Search for the cell housing the specified text and yield its [x, y] center coordinate. 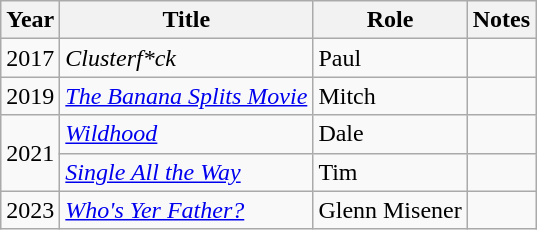
Dale [390, 134]
2017 [30, 58]
Who's Yer Father? [186, 210]
Mitch [390, 96]
Tim [390, 172]
2023 [30, 210]
Clusterf*ck [186, 58]
Wildhood [186, 134]
Paul [390, 58]
2021 [30, 153]
Year [30, 20]
The Banana Splits Movie [186, 96]
Title [186, 20]
Role [390, 20]
2019 [30, 96]
Single All the Way [186, 172]
Notes [501, 20]
Glenn Misener [390, 210]
